From the cell containing the given text, extract its center point as (x, y) coordinate. 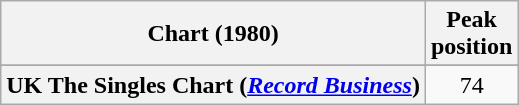
Peakposition (471, 34)
Chart (1980) (214, 34)
74 (471, 85)
UK The Singles Chart (Record Business) (214, 85)
